Extract the [x, y] coordinate from the center of the cell holding the provided text.  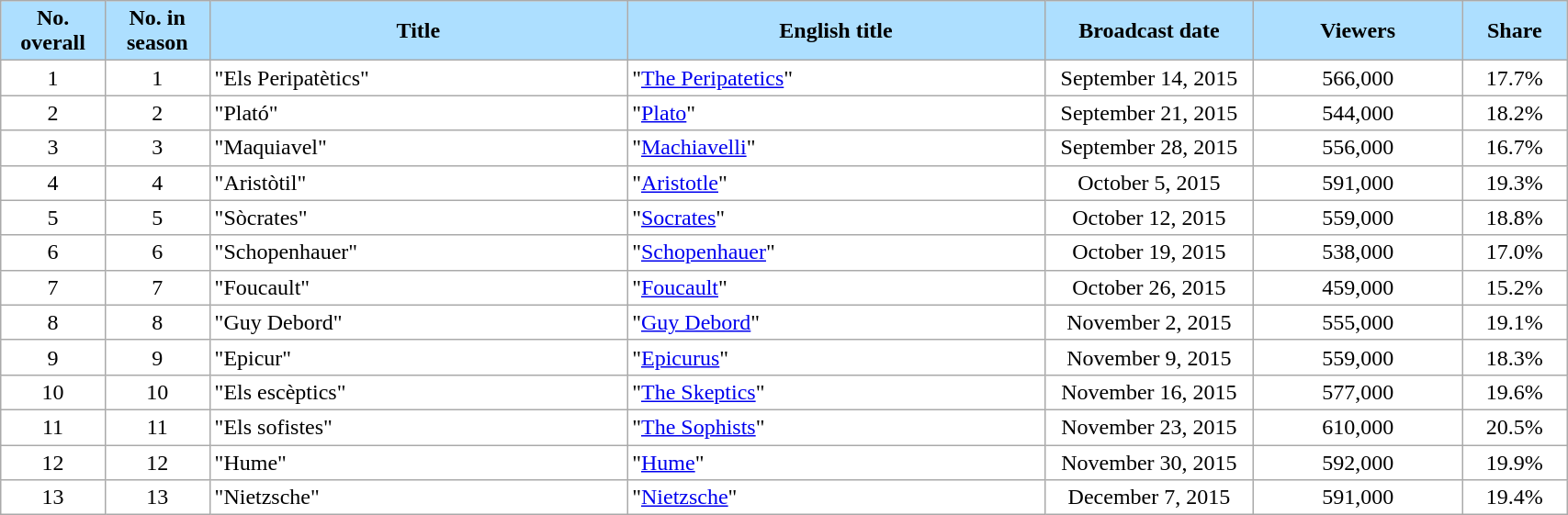
19.9% [1515, 462]
October 19, 2015 [1148, 252]
17.7% [1515, 78]
459,000 [1358, 287]
"Els escèptics" [419, 392]
September 14, 2015 [1148, 78]
"Aristotle" [836, 183]
18.3% [1515, 357]
19.3% [1515, 183]
15.2% [1515, 287]
"Sòcrates" [419, 218]
19.1% [1515, 322]
"Plató" [419, 113]
556,000 [1358, 148]
577,000 [1358, 392]
No. overall [53, 31]
September 21, 2015 [1148, 113]
20.5% [1515, 427]
"Machiavelli" [836, 148]
592,000 [1358, 462]
Viewers [1358, 31]
"Socrates" [836, 218]
November 9, 2015 [1148, 357]
17.0% [1515, 252]
18.8% [1515, 218]
19.6% [1515, 392]
"Plato" [836, 113]
November 2, 2015 [1148, 322]
December 7, 2015 [1148, 498]
"The Sophists" [836, 427]
"Aristòtil" [419, 183]
19.4% [1515, 498]
English title [836, 31]
October 12, 2015 [1148, 218]
Share [1515, 31]
November 30, 2015 [1148, 462]
544,000 [1358, 113]
September 28, 2015 [1148, 148]
538,000 [1358, 252]
"The Skeptics" [836, 392]
555,000 [1358, 322]
16.7% [1515, 148]
"Epicurus" [836, 357]
"Els sofistes" [419, 427]
No. in season [157, 31]
"Epicur" [419, 357]
October 26, 2015 [1148, 287]
18.2% [1515, 113]
November 16, 2015 [1148, 392]
"The Peripatetics" [836, 78]
October 5, 2015 [1148, 183]
610,000 [1358, 427]
Broadcast date [1148, 31]
"Els Peripatètics" [419, 78]
"Maquiavel" [419, 148]
Title [419, 31]
566,000 [1358, 78]
November 23, 2015 [1148, 427]
